Search for the cell housing the specified text and yield its [x, y] center coordinate. 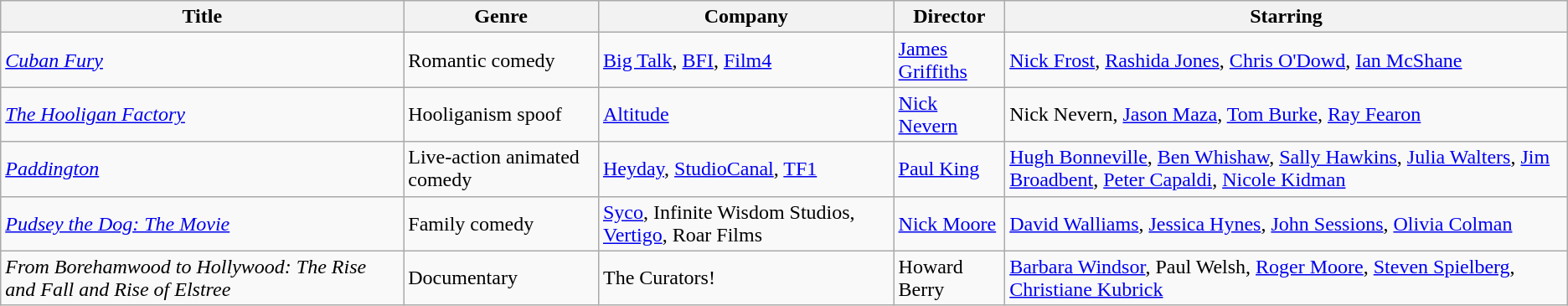
The Curators! [745, 278]
Family comedy [501, 223]
Director [950, 17]
Syco, Infinite Wisdom Studios, Vertigo, Roar Films [745, 223]
Cuban Fury [203, 60]
Pudsey the Dog: The Movie [203, 223]
Live-action animated comedy [501, 169]
From Borehamwood to Hollywood: The Rise and Fall and Rise of Elstree [203, 278]
Nick Nevern, Jason Maza, Tom Burke, Ray Fearon [1287, 114]
James Griffiths [950, 60]
Nick Moore [950, 223]
Genre [501, 17]
Heyday, StudioCanal, TF1 [745, 169]
Howard Berry [950, 278]
Starring [1287, 17]
The Hooligan Factory [203, 114]
Paul King [950, 169]
David Walliams, Jessica Hynes, John Sessions, Olivia Colman [1287, 223]
Barbara Windsor, Paul Welsh, Roger Moore, Steven Spielberg, Christiane Kubrick [1287, 278]
Nick Frost, Rashida Jones, Chris O'Dowd, Ian McShane [1287, 60]
Company [745, 17]
Romantic comedy [501, 60]
Title [203, 17]
Hugh Bonneville, Ben Whishaw, Sally Hawkins, Julia Walters, Jim Broadbent, Peter Capaldi, Nicole Kidman [1287, 169]
Hooliganism spoof [501, 114]
Nick Nevern [950, 114]
Altitude [745, 114]
Big Talk, BFI, Film4 [745, 60]
Documentary [501, 278]
Paddington [203, 169]
